Find where the given text appears and provide that cell's center as (x, y) coordinate. 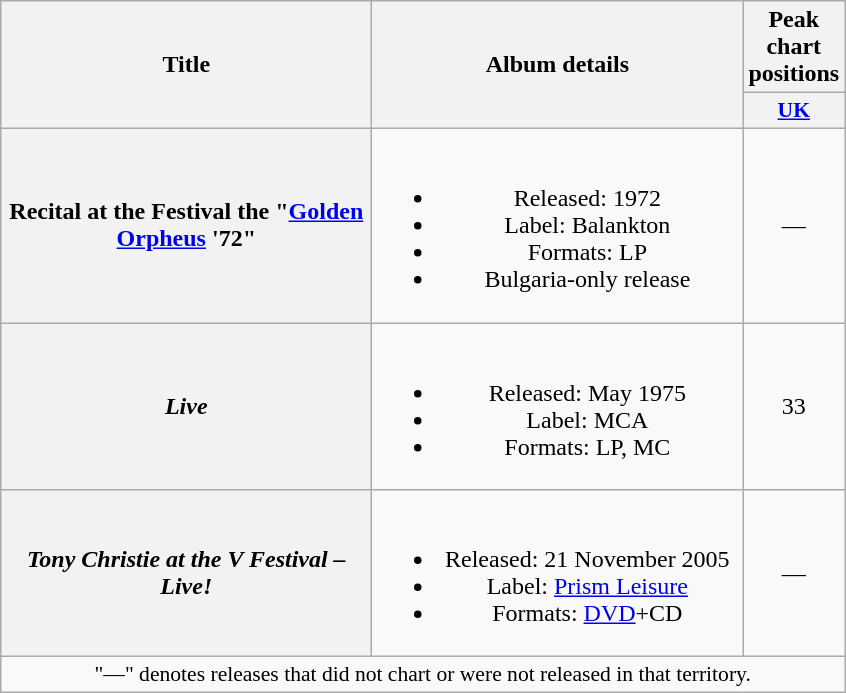
Tony Christie at the V Festival – Live! (186, 574)
Released: May 1975Label: MCAFormats: LP, MC (558, 406)
33 (794, 406)
Title (186, 65)
Released: 21 November 2005Label: Prism LeisureFormats: DVD+CD (558, 574)
"—" denotes releases that did not chart or were not released in that territory. (423, 675)
Recital at the Festival the "Golden Orpheus '72" (186, 225)
Album details (558, 65)
Released: 1972Label: BalanktonFormats: LPBulgaria-only release (558, 225)
Live (186, 406)
Peak chart positions (794, 47)
UK (794, 111)
